Return the (X, Y) coordinate for the center point of the cell that contains the specified text.  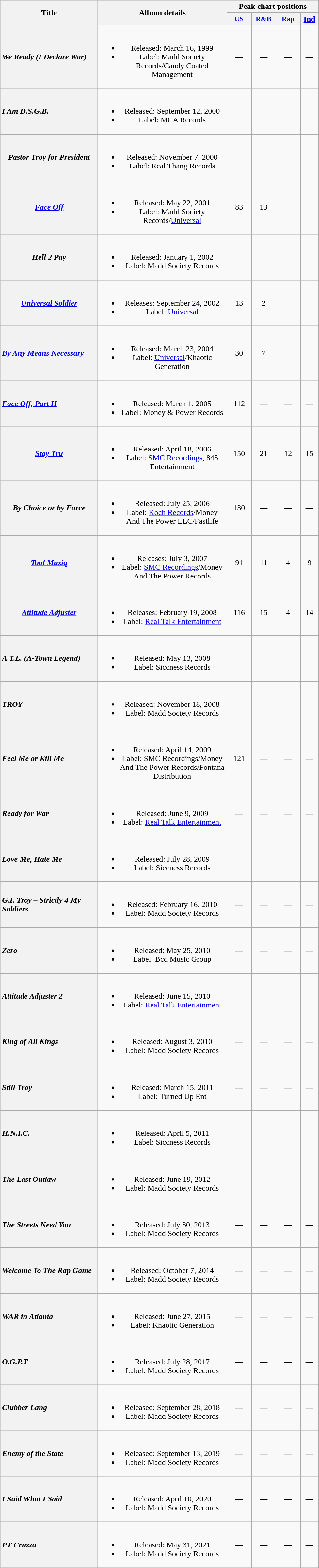
Zero (49, 950)
Hell 2 Pay (49, 257)
WAR in Atlanta (49, 1316)
Released: April 14, 2009Label: SMC Recordings/Money And The Power Records/Fontana Distribution (163, 759)
83 (239, 207)
11 (264, 563)
91 (239, 563)
Released: July 28, 2009Label: Siccness Records (163, 859)
Releases: September 24, 2002Label: Universal (163, 303)
R&B (264, 19)
12 (288, 453)
PT Cruzza (49, 1545)
G.I. Troy – Strictly 4 My Soldiers (49, 905)
Pastor Troy for President (49, 157)
Released: August 3, 2010Label: Madd Society Records (163, 1042)
Clubber Lang (49, 1408)
By Choice or by Force (49, 508)
I Said What I Said (49, 1499)
Welcome To The Rap Game (49, 1270)
Rap (288, 19)
121 (239, 759)
Attitude Adjuster (49, 613)
Released: March 15, 2011Label: Turned Up Ent (163, 1087)
21 (264, 453)
116 (239, 613)
Ready for War (49, 813)
I Am D.S.G.B. (49, 111)
By Any Means Necessary (49, 353)
Face Off (49, 207)
TROY (49, 704)
Released: October 7, 2014Label: Madd Society Records (163, 1270)
Peak chart positions (273, 7)
Released: February 16, 2010Label: Madd Society Records (163, 905)
Released: April 18, 2006Label: SMC Recordings, 845 Entertainment (163, 453)
US (239, 19)
9 (310, 563)
Released: June 15, 2010Label: Real Talk Entertainment (163, 996)
H.N.I.C. (49, 1133)
A.T.L. (A-Town Legend) (49, 658)
Love Me, Hate Me (49, 859)
Released: June 19, 2012Label: Madd Society Records (163, 1179)
Released: May 22, 2001Label: Madd Society Records/Universal (163, 207)
2 (264, 303)
Released: September 28, 2018Label: Madd Society Records (163, 1408)
7 (264, 353)
Released: March 16, 1999Label: Madd Society Records/Candy Coated Management (163, 57)
Released: March 23, 2004Label: Universal/Khaotic Generation (163, 353)
Released: September 13, 2019Label: Madd Society Records (163, 1453)
Ind (310, 19)
14 (310, 613)
Released: May 25, 2010Label: Bcd Music Group (163, 950)
Released: July 28, 2017Label: Madd Society Records (163, 1362)
Releases: July 3, 2007Label: SMC Recordings/Money And The Power Records (163, 563)
Released: November 18, 2008Label: Madd Society Records (163, 704)
Album details (163, 13)
Released: July 25, 2006Label: Koch Records/Money And The Power LLC/Fastlife (163, 508)
Title (49, 13)
Tool Muziq (49, 563)
Released: April 5, 2011Label: Siccness Records (163, 1133)
Released: September 12, 2000Label: MCA Records (163, 111)
30 (239, 353)
Stay Tru (49, 453)
Released: June 27, 2015Label: Khaotic Generation (163, 1316)
Released: May 13, 2008Label: Siccness Records (163, 658)
We Ready (I Declare War) (49, 57)
Enemy of the State (49, 1453)
Releases: February 19, 2008Label: Real Talk Entertainment (163, 613)
Released: May 31, 2021Label: Madd Society Records (163, 1545)
O.G.P.T (49, 1362)
Feel Me or Kill Me (49, 759)
Face Off, Part II (49, 403)
King of All Kings (49, 1042)
Released: January 1, 2002Label: Madd Society Records (163, 257)
The Last Outlaw (49, 1179)
Universal Soldier (49, 303)
150 (239, 453)
Still Troy (49, 1087)
112 (239, 403)
Released: April 10, 2020Label: Madd Society Records (163, 1499)
130 (239, 508)
The Streets Need You (49, 1225)
Released: June 9, 2009Label: Real Talk Entertainment (163, 813)
Released: March 1, 2005Label: Money & Power Records (163, 403)
Released: November 7, 2000Label: Real Thang Records (163, 157)
Released: July 30, 2013Label: Madd Society Records (163, 1225)
Attitude Adjuster 2 (49, 996)
